Locate the cell with the specified text and output its [x, y] center coordinate. 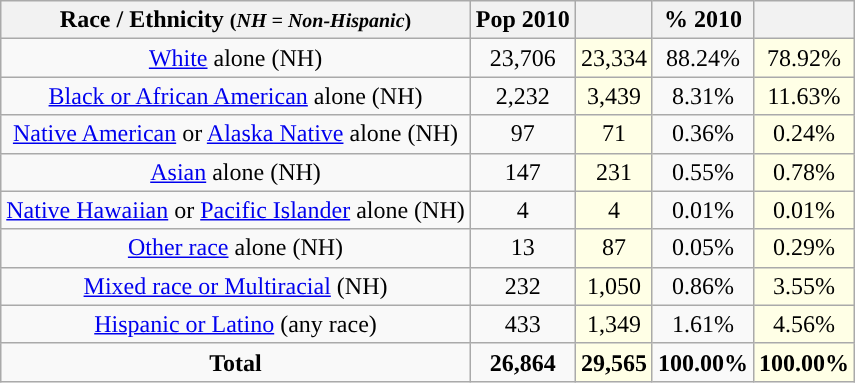
23,706 [522, 58]
Native Hawaiian or Pacific Islander alone (NH) [236, 210]
8.31% [702, 96]
0.55% [702, 172]
0.29% [804, 248]
Asian alone (NH) [236, 172]
4.56% [804, 324]
0.78% [804, 172]
1.61% [702, 324]
1,349 [614, 324]
0.36% [702, 134]
Total [236, 362]
232 [522, 286]
87 [614, 248]
Other race alone (NH) [236, 248]
3,439 [614, 96]
88.24% [702, 58]
0.24% [804, 134]
23,334 [614, 58]
97 [522, 134]
78.92% [804, 58]
29,565 [614, 362]
White alone (NH) [236, 58]
231 [614, 172]
26,864 [522, 362]
Race / Ethnicity (NH = Non-Hispanic) [236, 20]
71 [614, 134]
433 [522, 324]
% 2010 [702, 20]
0.05% [702, 248]
3.55% [804, 286]
Hispanic or Latino (any race) [236, 324]
0.86% [702, 286]
Native American or Alaska Native alone (NH) [236, 134]
13 [522, 248]
1,050 [614, 286]
Mixed race or Multiracial (NH) [236, 286]
Pop 2010 [522, 20]
147 [522, 172]
2,232 [522, 96]
11.63% [804, 96]
Black or African American alone (NH) [236, 96]
